Detect which cell encompasses the target text, then output its [X, Y] center coordinate. 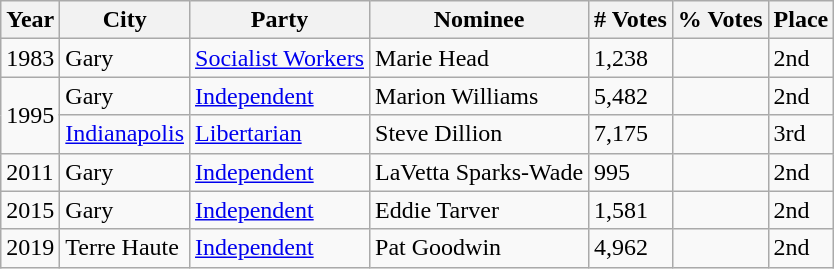
% Votes [720, 20]
Indianapolis [125, 134]
Place [801, 20]
Steve Dillion [480, 134]
3rd [801, 134]
2011 [30, 172]
1995 [30, 115]
1,238 [631, 58]
1983 [30, 58]
Marion Williams [480, 96]
Pat Goodwin [480, 248]
995 [631, 172]
7,175 [631, 134]
Eddie Tarver [480, 210]
Libertarian [280, 134]
5,482 [631, 96]
Marie Head [480, 58]
City [125, 20]
2015 [30, 210]
4,962 [631, 248]
Socialist Workers [280, 58]
LaVetta Sparks-Wade [480, 172]
Party [280, 20]
# Votes [631, 20]
1,581 [631, 210]
2019 [30, 248]
Terre Haute [125, 248]
Nominee [480, 20]
Year [30, 20]
